Return the [X, Y] coordinate for the center point of the cell that contains the specified text.  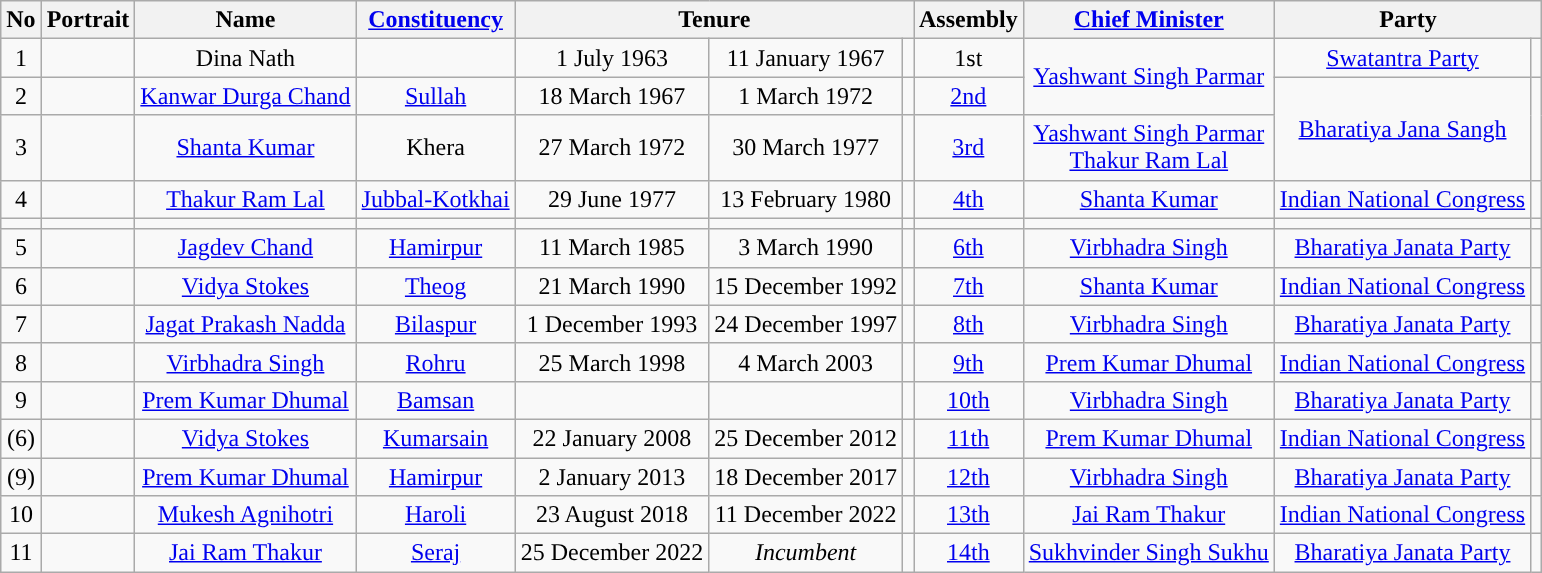
9 [21, 400]
1 December 1993 [612, 324]
7 [21, 324]
12th [969, 477]
Kanwar Durga Chand [246, 96]
3 [21, 148]
30 March 1977 [806, 148]
27 March 1972 [612, 148]
25 December 2022 [612, 553]
Sukhvinder Singh Sukhu [1148, 553]
Assembly [969, 20]
8 [21, 362]
25 December 2012 [806, 438]
9th [969, 362]
25 March 1998 [612, 362]
Thakur Ram Lal [246, 199]
Bharatiya Jana Sangh [1402, 128]
11 January 1967 [806, 58]
10 [21, 515]
(6) [21, 438]
4 [21, 199]
Kumarsain [436, 438]
4th [969, 199]
Yashwant Singh ParmarThakur Ram Lal [1148, 148]
Portrait [88, 20]
Dina Nath [246, 58]
3 March 1990 [806, 248]
Incumbent [806, 553]
5 [21, 248]
1 March 1972 [806, 96]
Rohru [436, 362]
23 August 2018 [612, 515]
29 June 1977 [612, 199]
No [21, 20]
Theog [436, 286]
21 March 1990 [612, 286]
18 December 2017 [806, 477]
Haroli [436, 515]
7th [969, 286]
18 March 1967 [612, 96]
Bamsan [436, 400]
14th [969, 553]
6 [21, 286]
15 December 1992 [806, 286]
Tenure [714, 20]
2 January 2013 [612, 477]
11th [969, 438]
10th [969, 400]
8th [969, 324]
11 December 2022 [806, 515]
6th [969, 248]
Mukesh Agnihotri [246, 515]
2nd [969, 96]
Party [1408, 20]
Chief Minister [1148, 20]
Seraj [436, 553]
Jagat Prakash Nadda [246, 324]
Yashwant Singh Parmar [1148, 77]
Swatantra Party [1402, 58]
Bilaspur [436, 324]
Name [246, 20]
1st [969, 58]
(9) [21, 477]
13th [969, 515]
Sullah [436, 96]
11 [21, 553]
24 December 1997 [806, 324]
3rd [969, 148]
1 [21, 58]
Jagdev Chand [246, 248]
13 February 1980 [806, 199]
1 July 1963 [612, 58]
4 March 2003 [806, 362]
2 [21, 96]
Khera [436, 148]
Jubbal-Kotkhai [436, 199]
Constituency [436, 20]
22 January 2008 [612, 438]
11 March 1985 [612, 248]
